Extract the (X, Y) coordinate from the center of the cell holding the provided text.  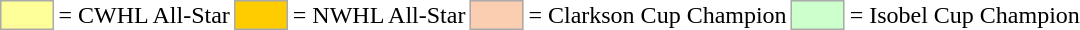
= CWHL All-Star (144, 15)
= Clarkson Cup Champion (658, 15)
= NWHL All-Star (379, 15)
